Return the [x, y] coordinate for the center point of the cell that contains the specified text.  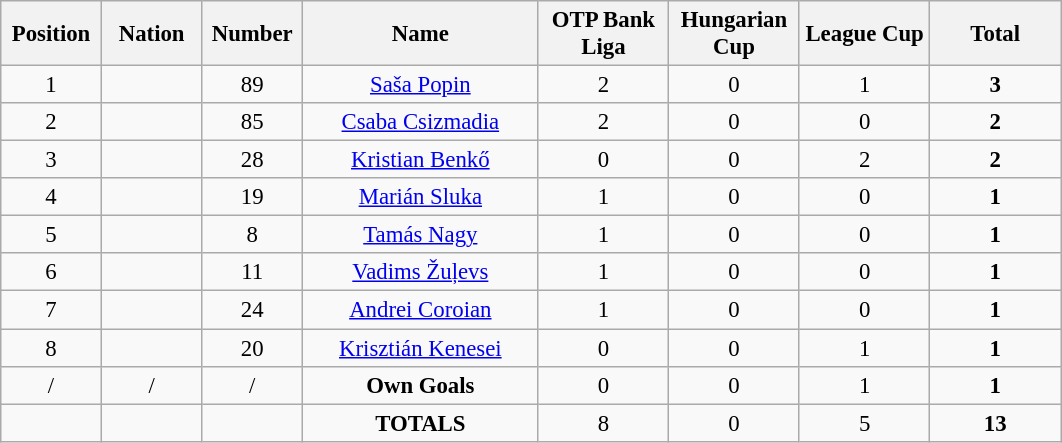
4 [52, 197]
28 [252, 160]
Hungarian Cup [734, 34]
Marián Sluka [421, 197]
20 [252, 348]
Name [421, 34]
Kristian Benkő [421, 160]
24 [252, 310]
13 [996, 423]
Tamás Nagy [421, 235]
7 [52, 310]
89 [252, 85]
League Cup [864, 34]
Andrei Coroian [421, 310]
19 [252, 197]
Krisztián Kenesei [421, 348]
Position [52, 34]
85 [252, 122]
Saša Popin [421, 85]
Nation [152, 34]
Total [996, 34]
Vadims Žuļevs [421, 273]
Number [252, 34]
11 [252, 273]
6 [52, 273]
TOTALS [421, 423]
Csaba Csizmadia [421, 122]
OTP Bank Liga [604, 34]
Own Goals [421, 385]
